Search for the cell housing the specified text and yield its [x, y] center coordinate. 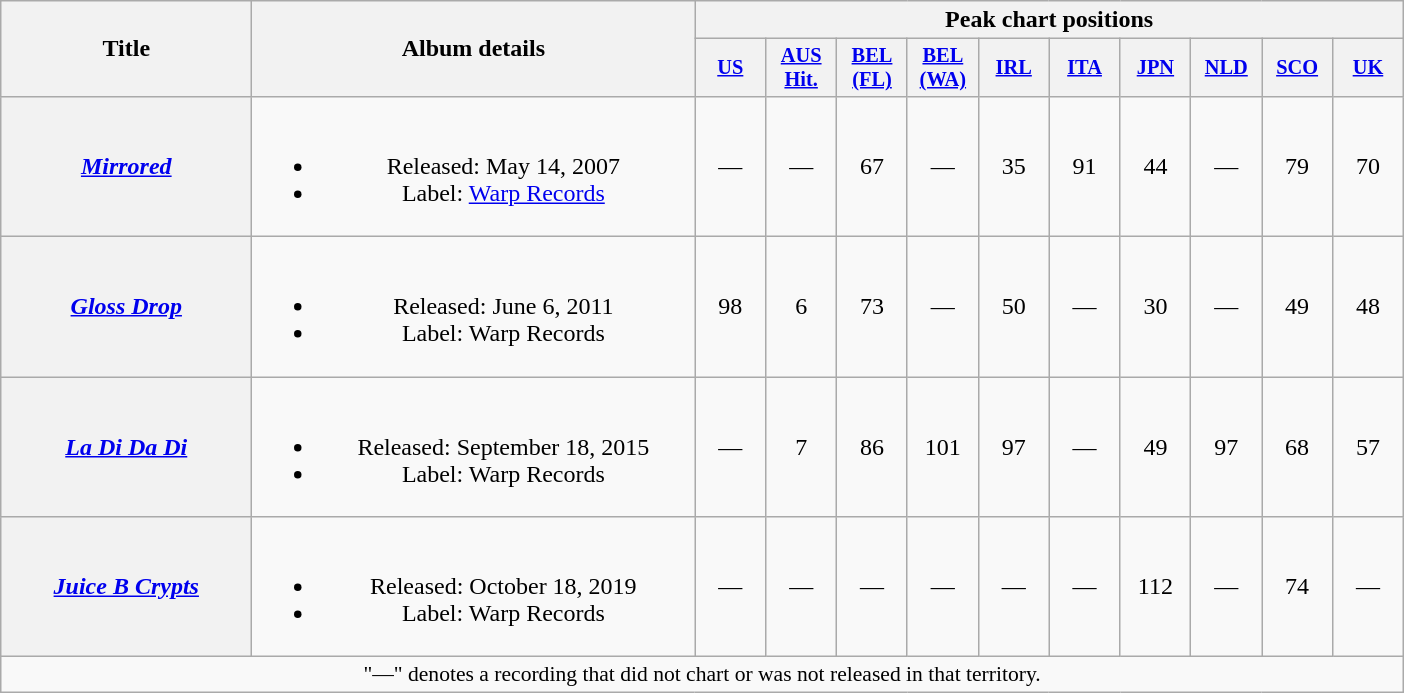
UK [1368, 68]
Released: May 14, 2007Label: Warp Records [474, 166]
6 [802, 307]
44 [1156, 166]
50 [1014, 307]
73 [872, 307]
91 [1084, 166]
NLD [1226, 68]
67 [872, 166]
Gloss Drop [126, 307]
30 [1156, 307]
Released: June 6, 2011Label: Warp Records [474, 307]
79 [1298, 166]
AUSHit. [802, 68]
Released: September 18, 2015Label: Warp Records [474, 447]
35 [1014, 166]
"—" denotes a recording that did not chart or was not released in that territory. [702, 675]
IRL [1014, 68]
SCO [1298, 68]
BEL(FL) [872, 68]
Juice B Crypts [126, 587]
La Di Da Di [126, 447]
74 [1298, 587]
7 [802, 447]
Mirrored [126, 166]
86 [872, 447]
US [730, 68]
Released: October 18, 2019Label: Warp Records [474, 587]
JPN [1156, 68]
BEL(WA) [942, 68]
Title [126, 49]
Peak chart positions [1050, 20]
ITA [1084, 68]
48 [1368, 307]
Album details [474, 49]
112 [1156, 587]
98 [730, 307]
101 [942, 447]
68 [1298, 447]
57 [1368, 447]
70 [1368, 166]
